Return the (x, y) coordinate for the center point of the cell that contains the specified text.  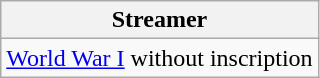
World War I without inscription (160, 58)
Streamer (160, 20)
